Locate the cell with the specified text and output its [x, y] center coordinate. 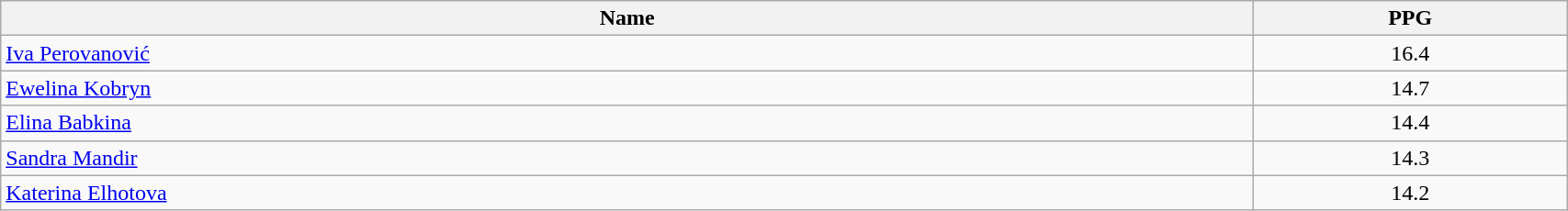
Name [627, 18]
PPG [1411, 18]
Ewelina Kobryn [627, 88]
Katerina Elhotova [627, 193]
14.2 [1411, 193]
14.4 [1411, 123]
Sandra Mandir [627, 158]
Elina Babkina [627, 123]
Iva Perovanović [627, 53]
14.7 [1411, 88]
16.4 [1411, 53]
14.3 [1411, 158]
